Search for the cell housing the specified text and yield its (X, Y) center coordinate. 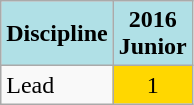
Lead (57, 85)
Discipline (57, 34)
1 (152, 85)
2016Junior (152, 34)
